Return the [X, Y] coordinate for the center point of the cell that contains the specified text.  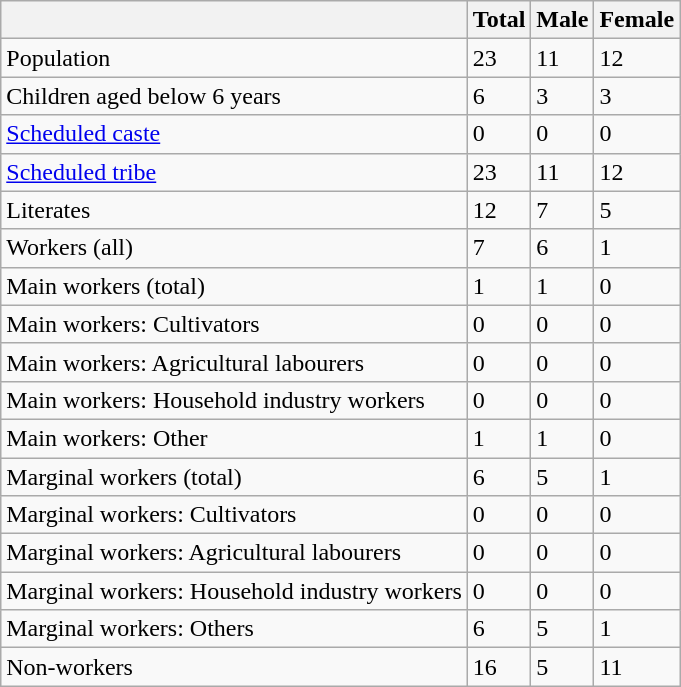
Marginal workers: Others [234, 629]
16 [499, 667]
Main workers: Other [234, 438]
Literates [234, 210]
Female [637, 20]
Marginal workers: Cultivators [234, 515]
Marginal workers: Household industry workers [234, 591]
Scheduled tribe [234, 172]
Male [562, 20]
Total [499, 20]
Population [234, 58]
Marginal workers (total) [234, 477]
Main workers: Household industry workers [234, 400]
Marginal workers: Agricultural labourers [234, 553]
Workers (all) [234, 248]
Main workers (total) [234, 286]
Scheduled caste [234, 134]
Children aged below 6 years [234, 96]
Main workers: Cultivators [234, 324]
Non-workers [234, 667]
Main workers: Agricultural labourers [234, 362]
